Scan for the cell matching the given text and deliver its [X, Y] coordinate at center. 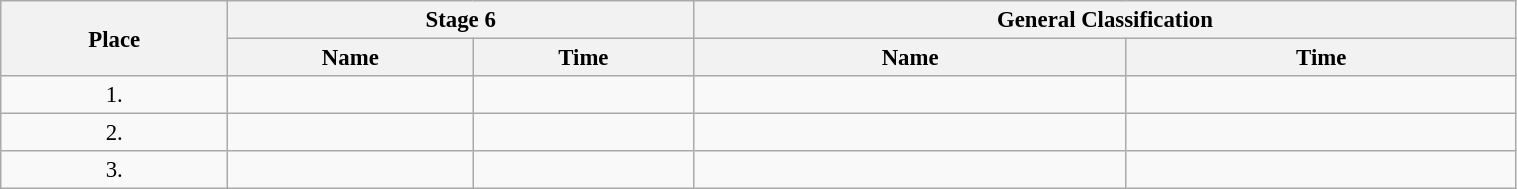
Stage 6 [461, 20]
2. [114, 133]
General Classification [1105, 20]
Place [114, 38]
1. [114, 95]
3. [114, 170]
